Provide the [x, y] coordinate of the cell's center where the given text is located.  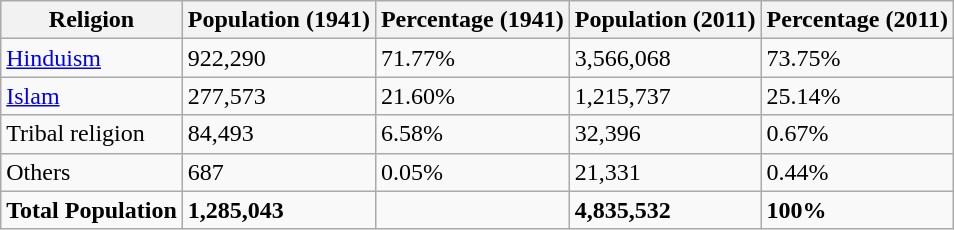
84,493 [278, 134]
25.14% [858, 96]
922,290 [278, 58]
71.77% [472, 58]
0.44% [858, 172]
0.67% [858, 134]
73.75% [858, 58]
277,573 [278, 96]
Percentage (2011) [858, 20]
Islam [92, 96]
21,331 [665, 172]
Population (2011) [665, 20]
4,835,532 [665, 210]
Religion [92, 20]
Hinduism [92, 58]
687 [278, 172]
Total Population [92, 210]
0.05% [472, 172]
Tribal religion [92, 134]
21.60% [472, 96]
Population (1941) [278, 20]
3,566,068 [665, 58]
1,285,043 [278, 210]
32,396 [665, 134]
6.58% [472, 134]
Percentage (1941) [472, 20]
100% [858, 210]
1,215,737 [665, 96]
Others [92, 172]
